Identify which cell holds the provided text, then report its (X, Y) central coordinate. 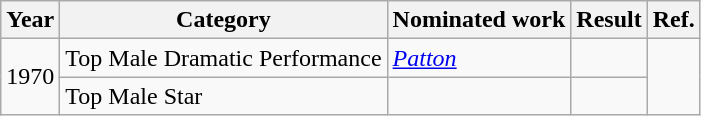
1970 (30, 77)
Top Male Dramatic Performance (224, 58)
Ref. (674, 20)
Patton (479, 58)
Category (224, 20)
Nominated work (479, 20)
Result (609, 20)
Year (30, 20)
Top Male Star (224, 96)
